Determine the [x, y] coordinate at the center of the cell enclosing the given text.  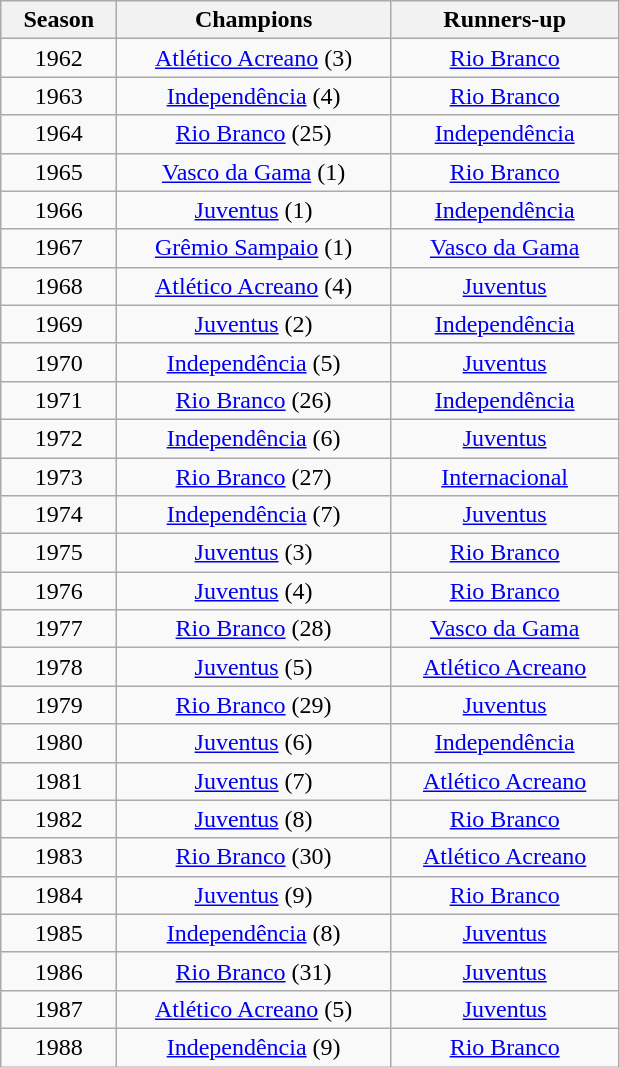
Vasco da Gama (1) [254, 172]
1982 [59, 819]
1979 [59, 705]
1965 [59, 172]
1971 [59, 400]
Juventus (6) [254, 743]
1976 [59, 591]
1977 [59, 629]
Atlético Acreano (3) [254, 58]
Rio Branco (29) [254, 705]
Independência (9) [254, 1047]
1987 [59, 1009]
Independência (6) [254, 438]
1980 [59, 743]
Season [59, 20]
Juventus (4) [254, 591]
1967 [59, 248]
1972 [59, 438]
Juventus (9) [254, 895]
1964 [59, 134]
Grêmio Sampaio (1) [254, 248]
Rio Branco (31) [254, 971]
Juventus (8) [254, 819]
Internacional [504, 477]
Atlético Acreano (5) [254, 1009]
Rio Branco (27) [254, 477]
1983 [59, 857]
1970 [59, 362]
1966 [59, 210]
Juventus (7) [254, 781]
1974 [59, 515]
1984 [59, 895]
1973 [59, 477]
Independência (5) [254, 362]
Independência (8) [254, 933]
1978 [59, 667]
Juventus (5) [254, 667]
Rio Branco (30) [254, 857]
Rio Branco (25) [254, 134]
1975 [59, 553]
1963 [59, 96]
Rio Branco (26) [254, 400]
1988 [59, 1047]
1985 [59, 933]
Independência (7) [254, 515]
1968 [59, 286]
Juventus (3) [254, 553]
1986 [59, 971]
Runners-up [504, 20]
1969 [59, 324]
Juventus (1) [254, 210]
1962 [59, 58]
Juventus (2) [254, 324]
Champions [254, 20]
Independência (4) [254, 96]
Rio Branco (28) [254, 629]
Atlético Acreano (4) [254, 286]
1981 [59, 781]
